Extract the [x, y] coordinate from the center of the cell holding the provided text.  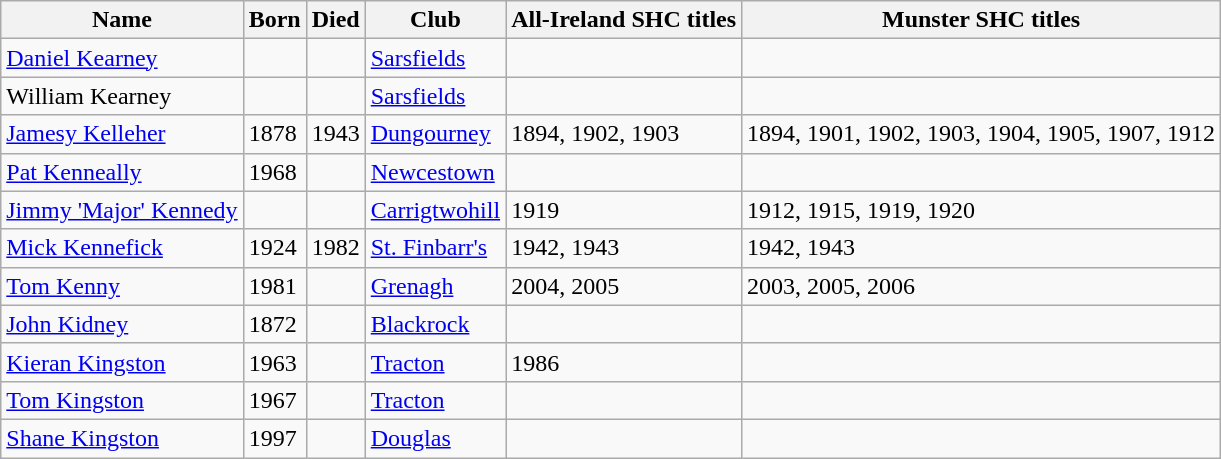
1894, 1902, 1903 [624, 134]
1982 [336, 248]
William Kearney [122, 96]
Newcestown [435, 172]
Munster SHC titles [982, 20]
1967 [274, 400]
St. Finbarr's [435, 248]
1968 [274, 172]
2003, 2005, 2006 [982, 286]
Club [435, 20]
Tom Kingston [122, 400]
1981 [274, 286]
Douglas [435, 438]
1872 [274, 324]
1924 [274, 248]
1912, 1915, 1919, 1920 [982, 210]
Jimmy 'Major' Kennedy [122, 210]
Shane Kingston [122, 438]
Died [336, 20]
Blackrock [435, 324]
1997 [274, 438]
Dungourney [435, 134]
Kieran Kingston [122, 362]
1878 [274, 134]
2004, 2005 [624, 286]
1943 [336, 134]
1963 [274, 362]
1919 [624, 210]
Carrigtwohill [435, 210]
Mick Kennefick [122, 248]
Grenagh [435, 286]
1986 [624, 362]
Daniel Kearney [122, 58]
John Kidney [122, 324]
All-Ireland SHC titles [624, 20]
Name [122, 20]
Jamesy Kelleher [122, 134]
Pat Kenneally [122, 172]
Born [274, 20]
Tom Kenny [122, 286]
1894, 1901, 1902, 1903, 1904, 1905, 1907, 1912 [982, 134]
